Scan for the cell matching the given text and deliver its [x, y] coordinate at center. 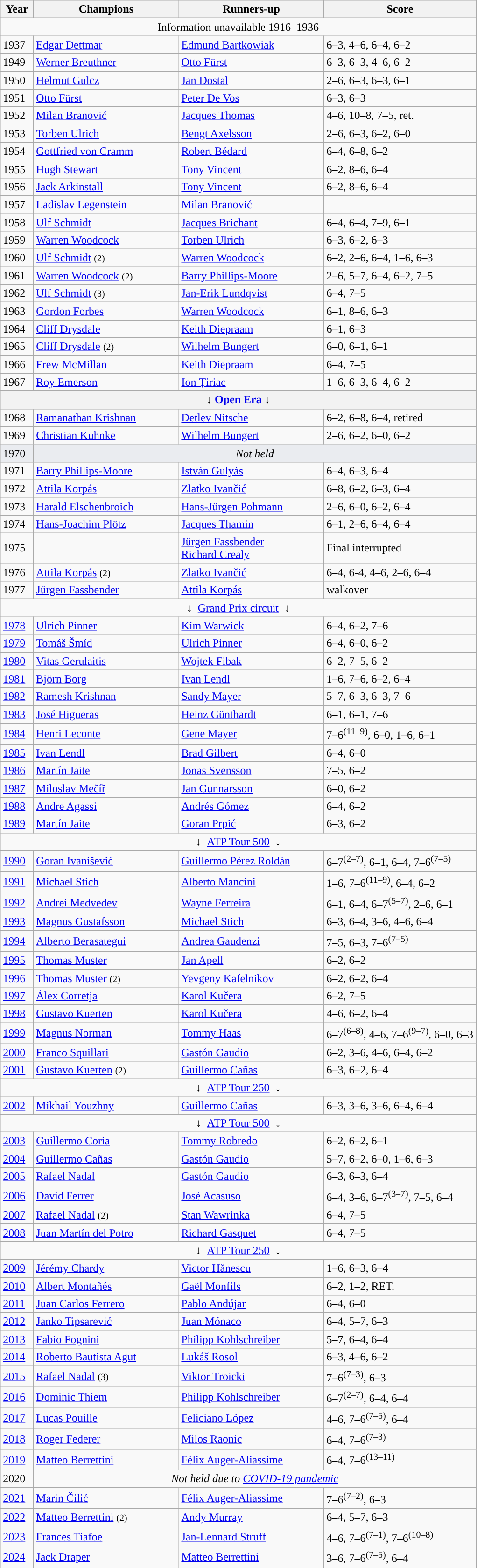
7–6(11–9), 6–0, 1–6, 6–1 [400, 733]
Guillermo Pérez Roldán [251, 861]
Richard Gasquet [251, 1233]
Cliff Drysdale (2) [106, 347]
4–6, 6–2, 6–4 [400, 1014]
1965 [17, 347]
6–3, 6–2 [400, 824]
Gustavo Kuerten [106, 1014]
Stan Wawrinka [251, 1215]
6–4, 6–2 [400, 806]
2–6, 6–0, 6–2, 6–4 [400, 506]
Brad Gilbert [251, 753]
Not held [255, 453]
Miloslav Mečíř [106, 788]
1990 [17, 861]
5–7, 6–4, 6–4 [400, 1339]
1988 [17, 806]
Milos Raonic [251, 1439]
6–2, 2–6, 6–4, 1–6, 6–3 [400, 258]
1984 [17, 733]
1973 [17, 506]
2004 [17, 1159]
6–2, 7–5 [400, 996]
1959 [17, 240]
Juan Martín del Potro [106, 1233]
1986 [17, 771]
6–3, 4–6, 6–4, 6–2 [400, 45]
Jack Arkinstall [106, 187]
Ramanathan Krishnan [106, 418]
1977 [17, 590]
6–2, 6–2 [400, 960]
Andrei Medvedev [106, 902]
Guillermo Coria [106, 1141]
David Ferrer [106, 1196]
6–1, 8–6, 6–3 [400, 311]
1949 [17, 63]
Björn Borg [106, 679]
Albert Montañés [106, 1286]
6–2, 6–2, 6–4 [400, 978]
Jack Draper [106, 1557]
1997 [17, 996]
2000 [17, 1052]
7–5, 6–2 [400, 771]
Ulf Schmidt (2) [106, 258]
Thomas Muster (2) [106, 978]
2018 [17, 1439]
3–6, 7–6(7–5), 6–4 [400, 1557]
walkover [400, 590]
Magnus Norman [106, 1033]
Álex Corretja [106, 996]
2–6, 6–2, 6–0, 6–2 [400, 435]
Jérémy Chardy [106, 1268]
2010 [17, 1286]
6–1, 6–3 [400, 329]
1982 [17, 697]
6–2, 6–2, 6–1 [400, 1141]
6–4, 6–0, 6–2 [400, 643]
1963 [17, 311]
Pablo Andújar [251, 1304]
Jan Apell [251, 960]
1960 [17, 258]
6–4, 6-4, 4–6, 2–6, 6–4 [400, 572]
6–7(6–8), 4–6, 7–6(9–7), 6–0, 6–3 [400, 1033]
Edmund Bartkowiak [251, 45]
2001 [17, 1070]
7–6(7–2), 6–3 [400, 1498]
1952 [17, 116]
1979 [17, 643]
1961 [17, 276]
6–3, 6–3 [400, 98]
1954 [17, 151]
2021 [17, 1498]
Cliff Drysdale [106, 329]
Thomas Muster [106, 960]
Jan Gunnarsson [251, 788]
2019 [17, 1459]
2005 [17, 1177]
Jacques Thomas [251, 116]
2002 [17, 1105]
6–3, 6–2, 6–3 [400, 240]
1–6, 6–3, 6–4 [400, 1268]
2017 [17, 1418]
Jacques Brichant [251, 223]
Fabio Fognini [106, 1339]
1976 [17, 572]
6–7(2–7), 6–4, 6–4 [400, 1397]
Rafael Nadal (2) [106, 1215]
Jürgen Fassbender Richard Crealy [251, 549]
4–6, 7–6(7–5), 6–4 [400, 1418]
6–3, 6–2, 6–4 [400, 1070]
Hans-Jürgen Pohmann [251, 506]
Tomáš Šmíd [106, 643]
6–1, 6–4, 6–7(5–7), 2–6, 6–1 [400, 902]
Andrea Gaudenzi [251, 941]
2–6, 5–7, 6–4, 6–2, 7–5 [400, 276]
1971 [17, 471]
Goran Ivanišević [106, 861]
Henri Leconte [106, 733]
Vitas Gerulaitis [106, 661]
Roberto Bautista Agut [106, 1357]
1983 [17, 714]
Not held due to COVID-19 pandemic [255, 1479]
Juan Carlos Ferrero [106, 1304]
István Gulyás [251, 471]
1987 [17, 788]
Gottfried von Cramm [106, 151]
Jacques Thamin [251, 524]
1999 [17, 1033]
1964 [17, 329]
Ramesh Krishnan [106, 697]
José Higueras [106, 714]
1950 [17, 80]
Attila Korpás (2) [106, 572]
1992 [17, 902]
Ion Țiriac [251, 382]
2009 [17, 1268]
Gene Mayer [251, 733]
Jan Dostal [251, 80]
↓ Open Era ↓ [238, 400]
1–6, 6–3, 6–4, 6–2 [400, 382]
Peter De Vos [251, 98]
2–6, 6–3, 6–2, 6–0 [400, 133]
1–6, 7–6, 6–2, 6–4 [400, 679]
6–3, 3–6, 3–6, 6–4, 6–4 [400, 1105]
Robert Bédard [251, 151]
6–1, 2–6, 6–4, 6–4 [400, 524]
2013 [17, 1339]
6–4, 6–3, 6–4 [400, 471]
Christian Kuhnke [106, 435]
1978 [17, 626]
1957 [17, 204]
1956 [17, 187]
Hans-Joachim Plötz [106, 524]
6–7(2–7), 6–1, 6–4, 7–6(7–5) [400, 861]
2007 [17, 1215]
Werner Breuthner [106, 63]
Lukáš Rosol [251, 1357]
Hugh Stewart [106, 169]
6–0, 6–2 [400, 788]
Wayne Ferreira [251, 902]
Alberto Berasategui [106, 941]
2003 [17, 1141]
1951 [17, 98]
↓ Grand Prix circuit ↓ [238, 608]
Edgar Dettmar [106, 45]
2–6, 6–3, 6–3, 6–1 [400, 80]
Frances Tiafoe [106, 1537]
6–3, 6–4, 3–6, 4–6, 6–4 [400, 922]
1995 [17, 960]
6–8, 6–2, 6–3, 6–4 [400, 488]
Wojtek Fibak [251, 661]
Frew McMillan [106, 364]
7–6(7–3), 6–3 [400, 1376]
Matteo Berrettini (2) [106, 1517]
1970 [17, 453]
Andrés Gómez [251, 806]
5–7, 6–3, 6–3, 7–6 [400, 697]
Rafael Nadal [106, 1177]
Warren Woodcock (2) [106, 276]
Runners-up [251, 9]
1–6, 7–6(11–9), 6–4, 6–2 [400, 882]
6–2, 6–8, 6–4, retired [400, 418]
Rafael Nadal (3) [106, 1376]
1994 [17, 941]
Ulf Schmidt [106, 223]
6–4, 6–8, 6–2 [400, 151]
Jan-Erik Lundqvist [251, 293]
Gustavo Kuerten (2) [106, 1070]
1955 [17, 169]
1981 [17, 679]
1972 [17, 488]
2012 [17, 1322]
2024 [17, 1557]
1953 [17, 133]
Final interrupted [400, 549]
2014 [17, 1357]
7–5, 6–3, 7–6(7–5) [400, 941]
6–1, 6–1, 7–6 [400, 714]
Viktor Troicki [251, 1376]
1989 [17, 824]
Bengt Axelsson [251, 133]
2023 [17, 1537]
1962 [17, 293]
Detlev Nitsche [251, 418]
6–2, 7–5, 6–2 [400, 661]
1998 [17, 1014]
1966 [17, 364]
Gordon Forbes [106, 311]
Harald Elschenbroich [106, 506]
Alberto Mancini [251, 882]
6–2, 3–6, 4–6, 6–4, 6–2 [400, 1052]
1974 [17, 524]
Roy Emerson [106, 382]
Franco Squillari [106, 1052]
Andy Murray [251, 1517]
Andre Agassi [106, 806]
Sandy Mayer [251, 697]
Ladislav Legenstein [106, 204]
2022 [17, 1517]
Feliciano López [251, 1418]
Mikhail Youzhny [106, 1105]
Yevgeny Kafelnikov [251, 978]
2016 [17, 1397]
5–7, 6–2, 6–0, 1–6, 6–3 [400, 1159]
Heinz Günthardt [251, 714]
Kim Warwick [251, 626]
Jonas Svensson [251, 771]
4–6, 7–6(7–1), 7–6(10–8) [400, 1537]
Gaël Monfils [251, 1286]
1996 [17, 978]
2006 [17, 1196]
Roger Federer [106, 1439]
6–0, 6–1, 6–1 [400, 347]
José Acasuso [251, 1196]
1967 [17, 382]
1968 [17, 418]
Helmut Gulcz [106, 80]
6–3, 6–3, 4–6, 6–2 [400, 63]
2020 [17, 1479]
1937 [17, 45]
Dominic Thiem [106, 1397]
4–6, 10–8, 7–5, ret. [400, 116]
2015 [17, 1376]
1969 [17, 435]
Tommy Robredo [251, 1141]
6–4, 6–4, 7–9, 6–1 [400, 223]
Jan-Lennard Struff [251, 1537]
Lucas Pouille [106, 1418]
Information unavailable 1916–1936 [238, 27]
Magnus Gustafsson [106, 922]
6–4, 6–2, 7–6 [400, 626]
1975 [17, 549]
2011 [17, 1304]
6–4, 3–6, 6–7(3–7), 7–5, 6–4 [400, 1196]
Jürgen Fassbender [106, 590]
Goran Prpić [251, 824]
1993 [17, 922]
Ulf Schmidt (3) [106, 293]
1958 [17, 223]
Juan Mónaco [251, 1322]
1991 [17, 882]
Janko Tipsarević [106, 1322]
6–4, 7–6(7–3) [400, 1439]
Score [400, 9]
Marin Čilić [106, 1498]
Tommy Haas [251, 1033]
2008 [17, 1233]
6–3, 4–6, 6–2 [400, 1357]
1985 [17, 753]
Champions [106, 9]
6–2, 1–2, RET. [400, 1286]
Victor Hănescu [251, 1268]
6–4, 7–6(13–11) [400, 1459]
1980 [17, 661]
Year [17, 9]
6–3, 6–3, 6–4 [400, 1177]
